Return the [X, Y] coordinate for the center point of the cell that contains the specified text.  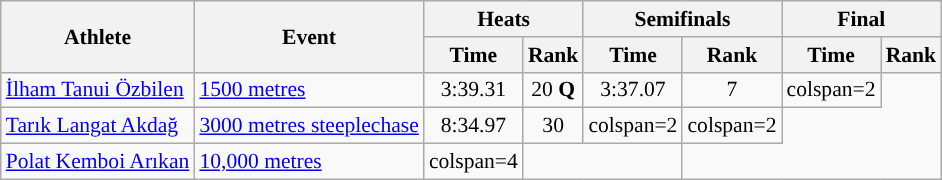
8:34.97 [474, 126]
Final [862, 19]
7 [732, 90]
colspan=4 [474, 162]
10,000 metres [309, 162]
Heats [504, 19]
Semifinals [682, 19]
1500 metres [309, 90]
Tarık Langat Akdağ [98, 126]
3:39.31 [474, 90]
Polat Kemboi Arıkan [98, 162]
Event [309, 36]
Athlete [98, 36]
İlham Tanui Özbilen [98, 90]
30 [554, 126]
3000 metres steeplechase [309, 126]
3:37.07 [632, 90]
20 Q [554, 90]
